Find where the given text appears and provide that cell's center as [X, Y] coordinate. 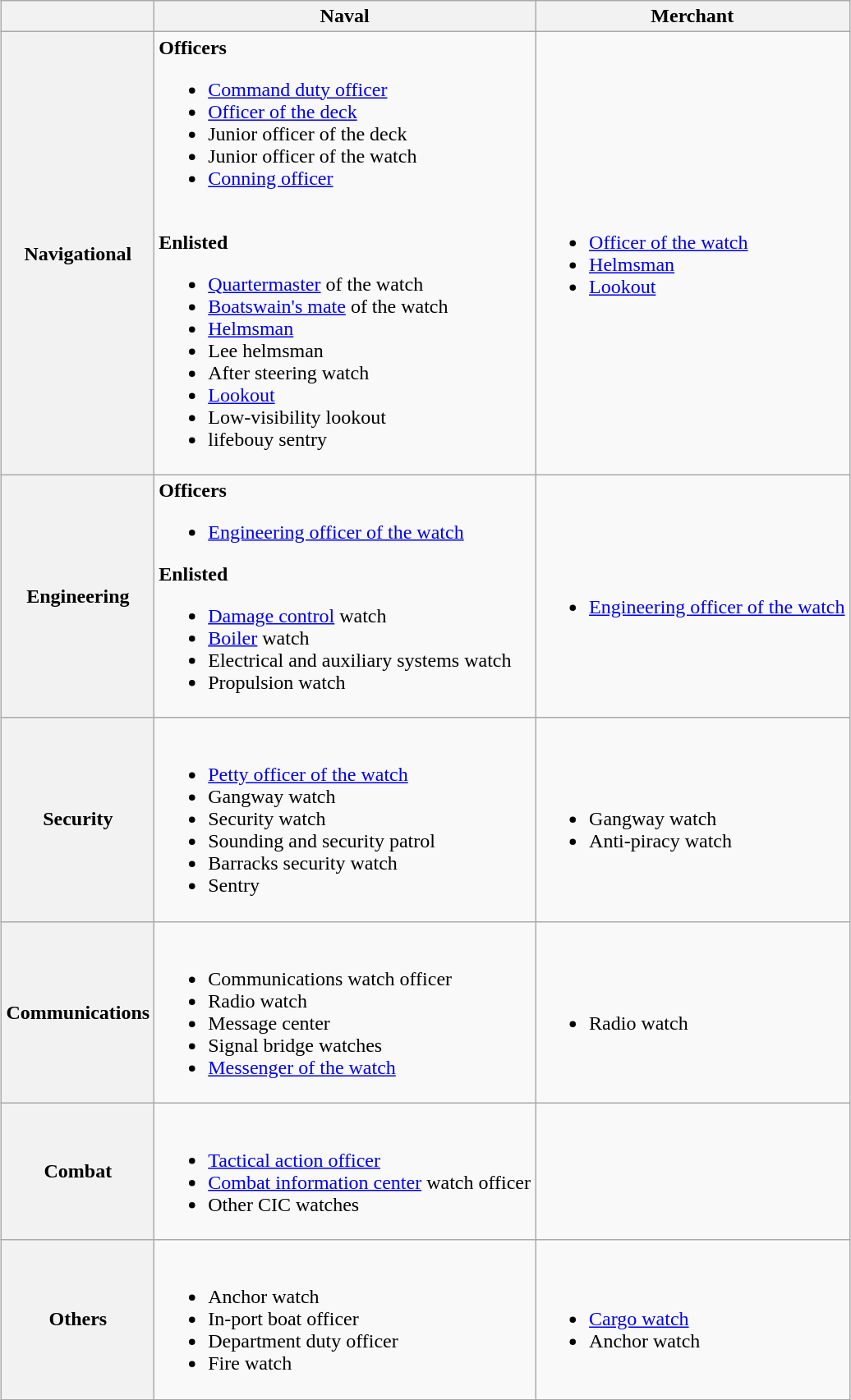
Engineering [78, 596]
Tactical action officerCombat information center watch officerOther CIC watches [345, 1171]
Merchant [692, 16]
OfficersEngineering officer of the watch EnlistedDamage control watchBoiler watchElectrical and auxiliary systems watchPropulsion watch [345, 596]
Communications watch officerRadio watchMessage centerSignal bridge watchesMessenger of the watch [345, 1012]
Security [78, 819]
Combat [78, 1171]
Radio watch [692, 1012]
Officer of the watchHelmsmanLookout [692, 253]
Anchor watchIn-port boat officerDepartment duty officerFire watch [345, 1320]
Cargo watchAnchor watch [692, 1320]
Naval [345, 16]
Communications [78, 1012]
Navigational [78, 253]
Engineering officer of the watch [692, 596]
Others [78, 1320]
Gangway watchAnti-piracy watch [692, 819]
Petty officer of the watchGangway watchSecurity watchSounding and security patrolBarracks security watchSentry [345, 819]
